Return the (x, y) coordinate for the center point of the cell that contains the specified text.  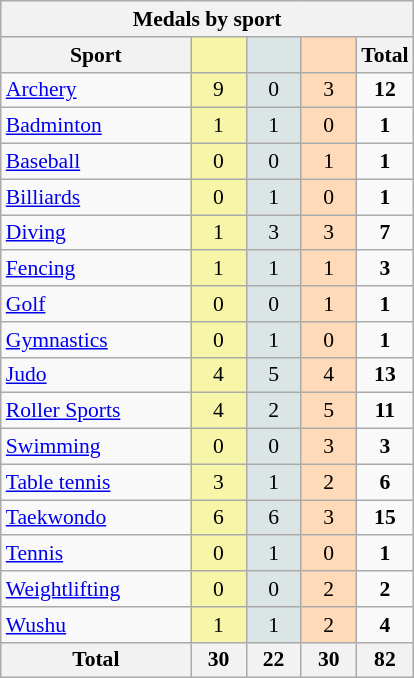
Archery (96, 90)
Wushu (96, 625)
Tennis (96, 554)
11 (384, 411)
15 (384, 518)
Baseball (96, 162)
13 (384, 375)
Taekwondo (96, 518)
Medals by sport (208, 19)
22 (274, 660)
Judo (96, 375)
Billiards (96, 197)
Weightlifting (96, 589)
Roller Sports (96, 411)
Table tennis (96, 482)
9 (218, 90)
Gymnastics (96, 340)
12 (384, 90)
Sport (96, 55)
82 (384, 660)
Golf (96, 304)
Swimming (96, 447)
Badminton (96, 126)
Fencing (96, 269)
7 (384, 233)
Diving (96, 233)
